Provide the (x, y) coordinate of the cell's center where the given text is located.  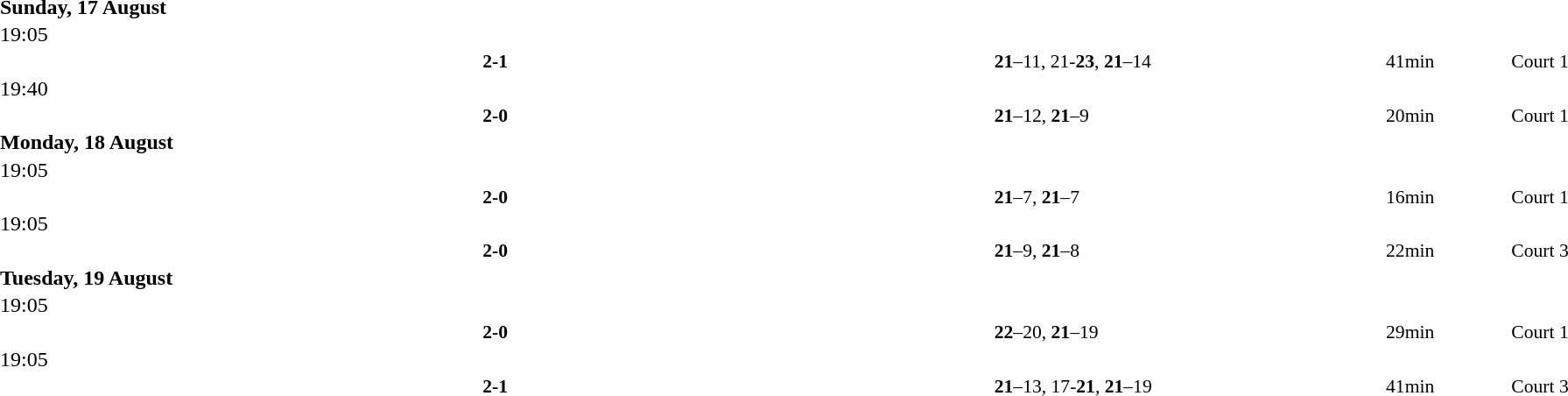
21–9, 21–8 (1188, 251)
21–11, 21-23, 21–14 (1188, 61)
22–20, 21–19 (1188, 332)
21–12, 21–9 (1188, 116)
20min (1447, 116)
41min (1447, 61)
21–7, 21–7 (1188, 196)
29min (1447, 332)
16min (1447, 196)
2-1 (496, 61)
22min (1447, 251)
